Identify which cell holds the provided text, then report its (X, Y) central coordinate. 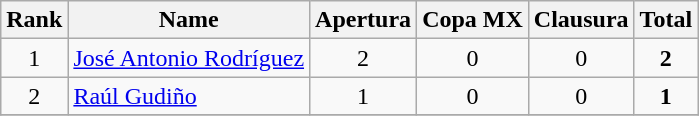
Apertura (364, 20)
Total (666, 20)
Raúl Gudiño (189, 96)
José Antonio Rodríguez (189, 58)
Clausura (581, 20)
Rank (34, 20)
Copa MX (473, 20)
Name (189, 20)
